Find where the given text appears and provide that cell's center as (x, y) coordinate. 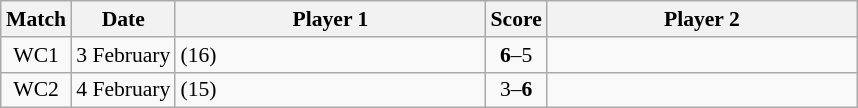
Score (516, 19)
3–6 (516, 90)
Match (36, 19)
3 February (123, 55)
Player 2 (702, 19)
Date (123, 19)
WC2 (36, 90)
Player 1 (330, 19)
(16) (330, 55)
4 February (123, 90)
WC1 (36, 55)
6–5 (516, 55)
(15) (330, 90)
